From the cell containing the given text, extract its center point as (X, Y) coordinate. 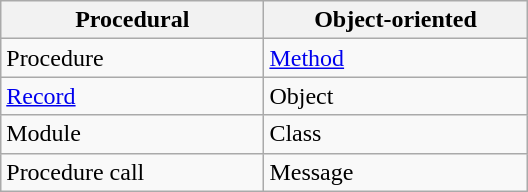
Procedure call (132, 172)
Record (132, 96)
Procedural (132, 20)
Object (396, 96)
Module (132, 134)
Procedure (132, 58)
Message (396, 172)
Class (396, 134)
Object-oriented (396, 20)
Method (396, 58)
